Return the (x, y) coordinate for the center point of the cell that contains the specified text.  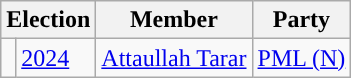
PML (N) (302, 58)
Attaullah Tarar (174, 58)
Party (302, 20)
2024 (56, 58)
Member (174, 20)
Election (48, 20)
